Return (X, Y) of the center of cell containing provided text 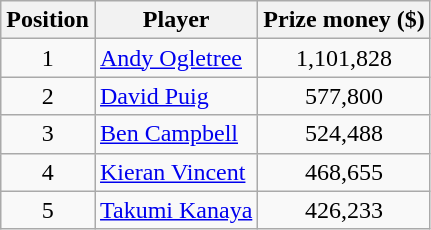
Kieran Vincent (176, 172)
3 (48, 134)
Andy Ogletree (176, 58)
Takumi Kanaya (176, 210)
David Puig (176, 96)
Player (176, 20)
2 (48, 96)
524,488 (344, 134)
1 (48, 58)
Prize money ($) (344, 20)
468,655 (344, 172)
Position (48, 20)
4 (48, 172)
1,101,828 (344, 58)
5 (48, 210)
Ben Campbell (176, 134)
577,800 (344, 96)
426,233 (344, 210)
